Determine the [x, y] coordinate at the center of the cell enclosing the given text.  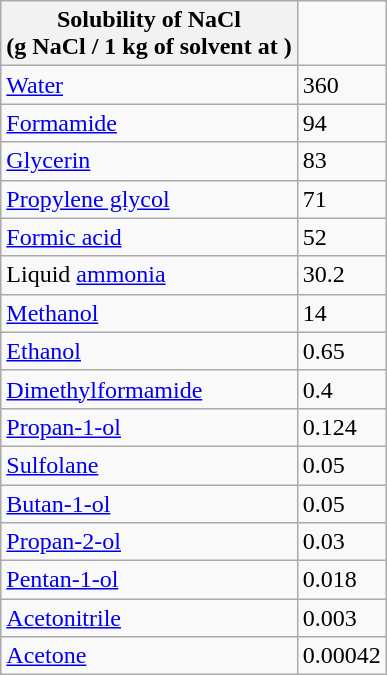
Formic acid [149, 237]
0.124 [342, 427]
Formamide [149, 123]
30.2 [342, 275]
0.65 [342, 351]
0.003 [342, 618]
Propan-1-ol [149, 427]
Acetone [149, 656]
52 [342, 237]
Sulfolane [149, 465]
14 [342, 313]
Butan-1-ol [149, 503]
94 [342, 123]
Ethanol [149, 351]
Solubility of NaCl(g NaCl / 1 kg of solvent at ) [149, 34]
Propylene glycol [149, 199]
Propan-2-ol [149, 542]
0.4 [342, 389]
0.00042 [342, 656]
0.018 [342, 580]
Water [149, 85]
Acetonitrile [149, 618]
71 [342, 199]
0.03 [342, 542]
Pentan-1-ol [149, 580]
Liquid ammonia [149, 275]
Glycerin [149, 161]
Methanol [149, 313]
83 [342, 161]
Dimethylformamide [149, 389]
360 [342, 85]
